Provide the [x, y] coordinate of the cell's center where the given text is located.  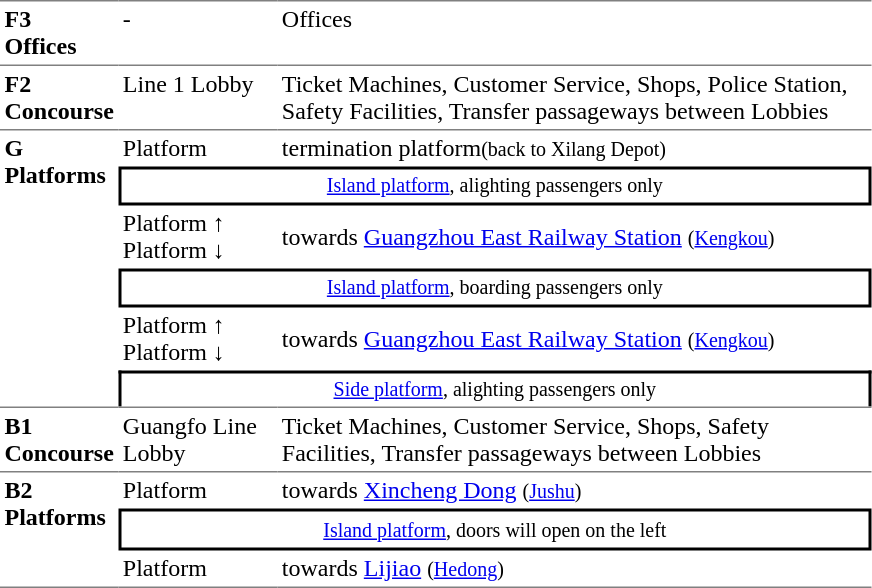
Side platform, alighting passengers only [494, 388]
termination platform(back to Xilang Depot) [574, 148]
Island platform, doors will open on the left [494, 529]
Island platform, alighting passengers only [494, 186]
GPlatforms [59, 268]
F3Offices [59, 33]
Ticket Machines, Customer Service, Shops, Police Station, Safety Facilities, Transfer passageways between Lobbies [574, 98]
towards Lijiao (Hedong) [574, 569]
Line 1 Lobby [198, 98]
Offices [574, 33]
B1Concourse [59, 438]
Island platform, boarding passengers only [494, 288]
towards Xincheng Dong (Jushu) [574, 490]
F2Concourse [59, 98]
Guangfo Line Lobby [198, 438]
Ticket Machines, Customer Service, Shops, Safety Facilities, Transfer passageways between Lobbies [574, 438]
- [198, 33]
B2Platforms [59, 530]
